Determine the [x, y] coordinate at the center of the cell enclosing the given text.  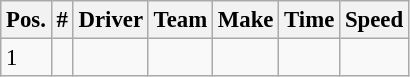
1 [26, 58]
Driver [110, 20]
# [62, 20]
Make [246, 20]
Team [180, 20]
Time [310, 20]
Speed [374, 20]
Pos. [26, 20]
